Capture the cell that displays the provided text and extract its [X, Y] central coordinate. 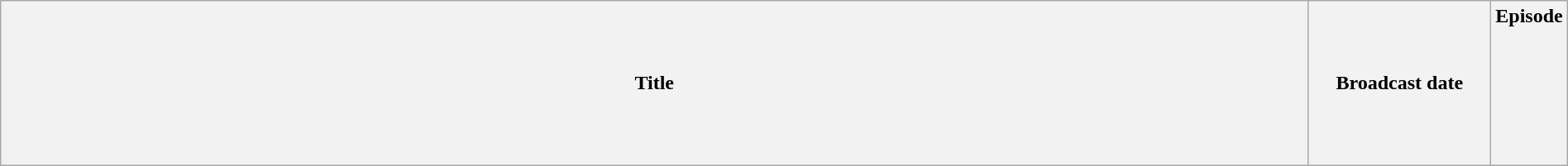
Broadcast date [1399, 83]
Title [655, 83]
Episode [1529, 83]
